Return [x, y] of the center of cell containing provided text 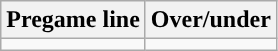
Pregame line [74, 20]
Over/under [210, 20]
